Pinpoint the cell where the given text exists, returning its [X, Y] midpoint coordinate. 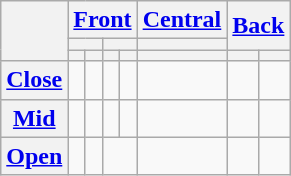
Close [34, 80]
Front [102, 20]
Open [34, 156]
Mid [34, 118]
Central [182, 20]
Back [258, 26]
